Extract the [x, y] coordinate from the center of the cell holding the provided text.  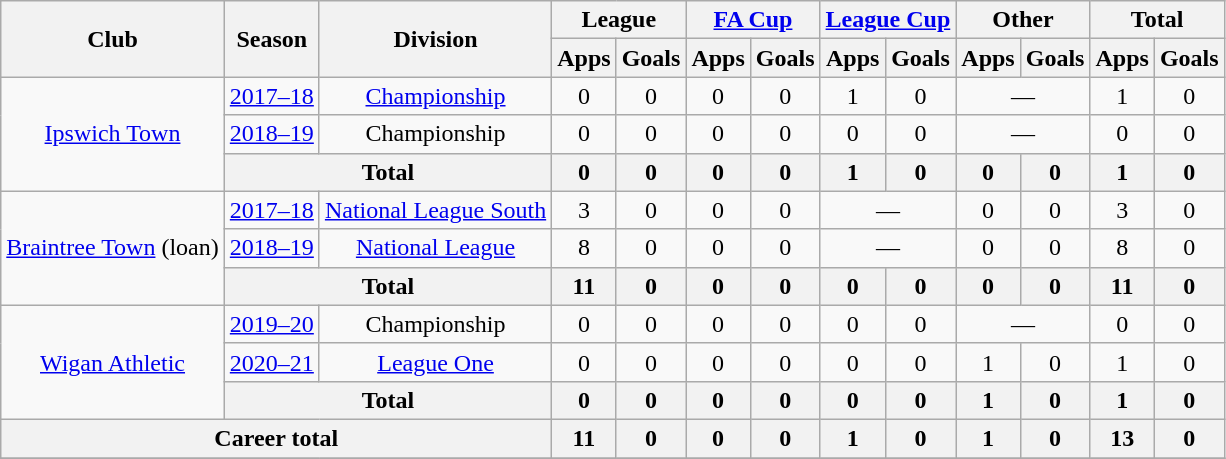
Ipswich Town [113, 134]
Club [113, 39]
2019–20 [272, 324]
National League South [435, 210]
National League [435, 248]
2020–21 [272, 362]
Division [435, 39]
Career total [276, 438]
13 [1122, 438]
League Cup [888, 20]
Other [1023, 20]
League [619, 20]
Wigan Athletic [113, 362]
Season [272, 39]
League One [435, 362]
Braintree Town (loan) [113, 248]
FA Cup [753, 20]
